Extract the (X, Y) coordinate from the center of the cell holding the provided text.  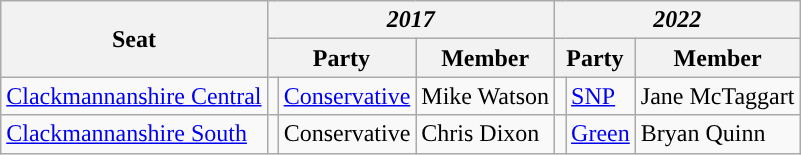
Jane McTaggart (718, 96)
SNP (601, 96)
2022 (678, 20)
2017 (410, 20)
Clackmannanshire Central (134, 96)
Mike Watson (486, 96)
Chris Dixon (486, 134)
Bryan Quinn (718, 134)
Green (601, 134)
Clackmannanshire South (134, 134)
Seat (134, 39)
